Find where the given text appears and provide that cell's center as [x, y] coordinate. 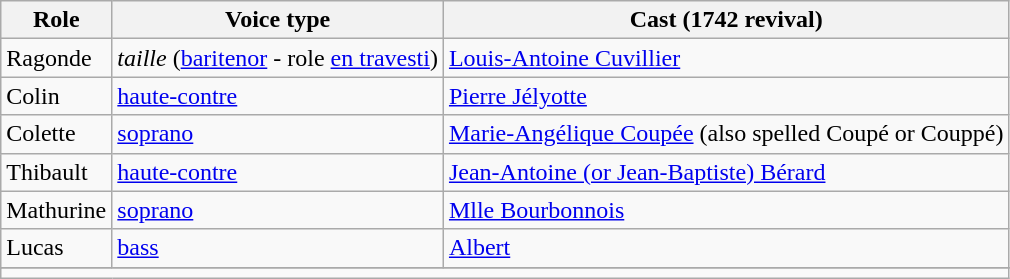
Role [56, 20]
Mathurine [56, 210]
Pierre Jélyotte [726, 96]
Thibault [56, 172]
Lucas [56, 248]
Marie-Angélique Coupée (also spelled Coupé or Couppé) [726, 134]
Cast (1742 revival) [726, 20]
bass [278, 248]
Albert [726, 248]
Louis-Antoine Cuvillier [726, 58]
Colette [56, 134]
Ragonde [56, 58]
Colin [56, 96]
Jean-Antoine (or Jean-Baptiste) Bérard [726, 172]
Voice type [278, 20]
taille (baritenor - role en travesti) [278, 58]
Mlle Bourbonnois [726, 210]
